Extract the (x, y) coordinate from the center of the cell holding the provided text.  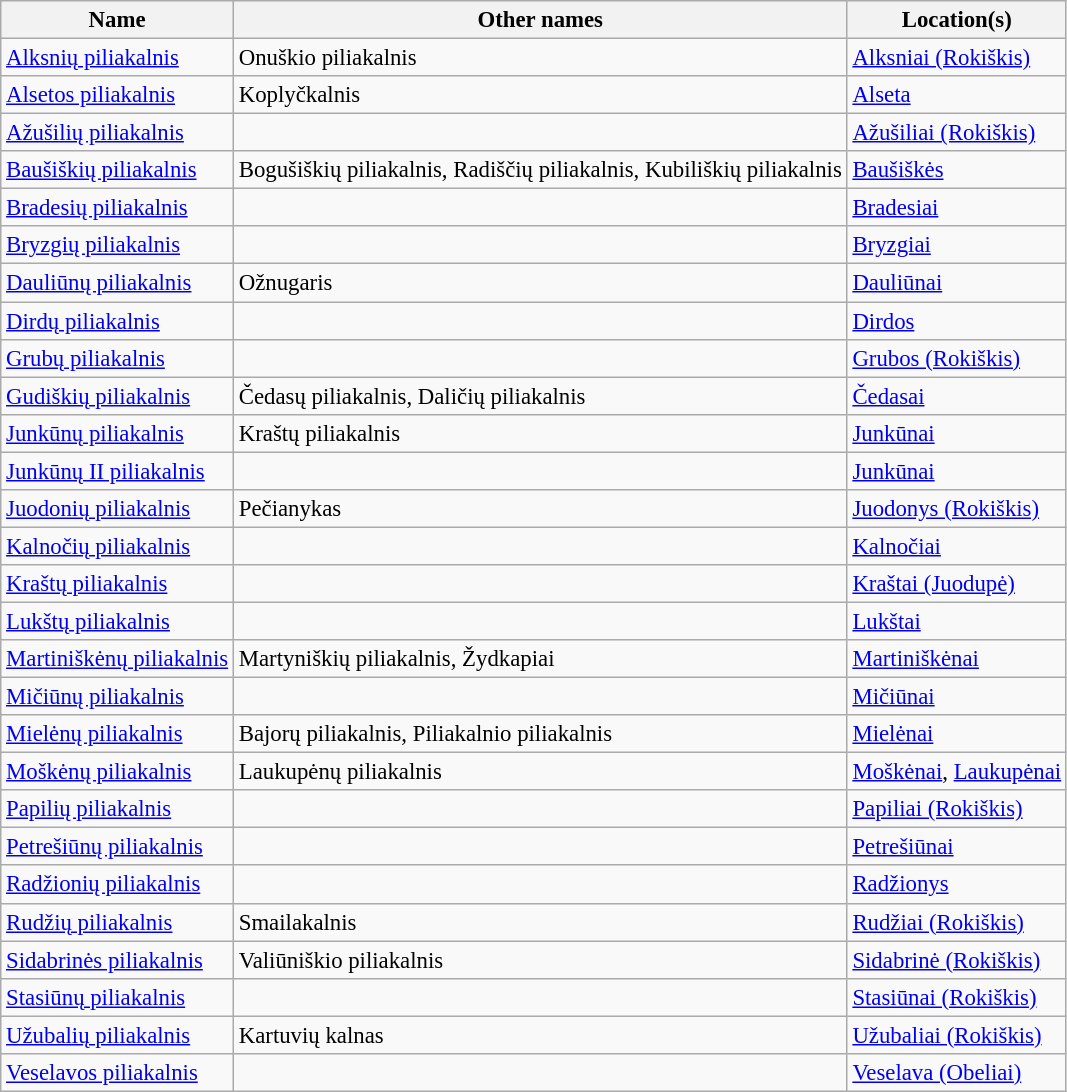
Alseta (956, 95)
Baušiškės (956, 170)
Bryzgių piliakalnis (118, 245)
Other names (540, 20)
Sidabrinės piliakalnis (118, 960)
Ažušilių piliakalnis (118, 133)
Gudiškių piliakalnis (118, 396)
Papiliai (Rokiškis) (956, 809)
Užubaliai (Rokiškis) (956, 1035)
Moškėnai, Laukupėnai (956, 772)
Papilių piliakalnis (118, 809)
Moškėnų piliakalnis (118, 772)
Junkūnų II piliakalnis (118, 471)
Juodonių piliakalnis (118, 509)
Mičiūnų piliakalnis (118, 697)
Bogušiškių piliakalnis, Radiščių piliakalnis, Kubiliškių piliakalnis (540, 170)
Location(s) (956, 20)
Lukštų piliakalnis (118, 621)
Petrešiūnai (956, 847)
Sidabrinė (Rokiškis) (956, 960)
Pečianykas (540, 509)
Juodonys (Rokiškis) (956, 509)
Martyniškių piliakalnis, Žydkapiai (540, 659)
Stasiūnų piliakalnis (118, 997)
Lukštai (956, 621)
Kartuvių kalnas (540, 1035)
Radžionys (956, 885)
Bradesiai (956, 208)
Ožnugaris (540, 283)
Kalnočių piliakalnis (118, 546)
Petrešiūnų piliakalnis (118, 847)
Kraštai (Juodupė) (956, 584)
Čedasai (956, 396)
Ažušiliai (Rokiškis) (956, 133)
Mielėnai (956, 734)
Smailakalnis (540, 922)
Grubos (Rokiškis) (956, 358)
Bradesių piliakalnis (118, 208)
Kalnočiai (956, 546)
Rudžių piliakalnis (118, 922)
Dirdų piliakalnis (118, 321)
Stasiūnai (Rokiškis) (956, 997)
Dauliūnai (956, 283)
Rudžiai (Rokiškis) (956, 922)
Junkūnų piliakalnis (118, 433)
Dirdos (956, 321)
Name (118, 20)
Mielėnų piliakalnis (118, 734)
Bajorų piliakalnis, Piliakalnio piliakalnis (540, 734)
Bryzgiai (956, 245)
Veselava (Obeliai) (956, 1073)
Grubų piliakalnis (118, 358)
Alksnių piliakalnis (118, 58)
Dauliūnų piliakalnis (118, 283)
Martiniškėnai (956, 659)
Laukupėnų piliakalnis (540, 772)
Radžionių piliakalnis (118, 885)
Onuškio piliakalnis (540, 58)
Valiūniškio piliakalnis (540, 960)
Užubalių piliakalnis (118, 1035)
Veselavos piliakalnis (118, 1073)
Alksniai (Rokiškis) (956, 58)
Čedasų piliakalnis, Daličių piliakalnis (540, 396)
Baušiškių piliakalnis (118, 170)
Koplyčkalnis (540, 95)
Alsetos piliakalnis (118, 95)
Martiniškėnų piliakalnis (118, 659)
Mičiūnai (956, 697)
